Detect which cell encompasses the target text, then output its [X, Y] center coordinate. 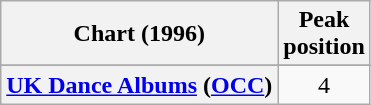
Chart (1996) [140, 34]
UK Dance Albums (OCC) [140, 85]
Peakposition [324, 34]
4 [324, 85]
